Extract the [X, Y] coordinate from the center of the cell holding the provided text.  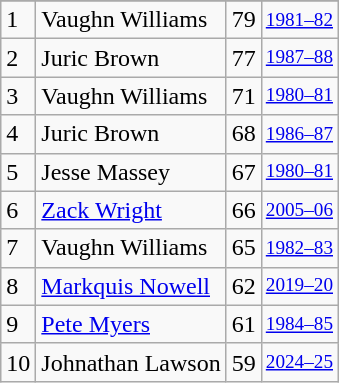
1984–85 [299, 324]
Pete Myers [131, 324]
67 [244, 172]
6 [18, 210]
5 [18, 172]
2019–20 [299, 286]
Jesse Massey [131, 172]
2005–06 [299, 210]
Johnathan Lawson [131, 362]
65 [244, 248]
4 [18, 134]
1 [18, 20]
8 [18, 286]
2 [18, 58]
79 [244, 20]
2024–25 [299, 362]
1987–88 [299, 58]
10 [18, 362]
62 [244, 286]
68 [244, 134]
7 [18, 248]
61 [244, 324]
71 [244, 96]
66 [244, 210]
1986–87 [299, 134]
3 [18, 96]
1982–83 [299, 248]
1981–82 [299, 20]
77 [244, 58]
Zack Wright [131, 210]
Markquis Nowell [131, 286]
9 [18, 324]
59 [244, 362]
